Identify which cell holds the provided text, then report its (x, y) central coordinate. 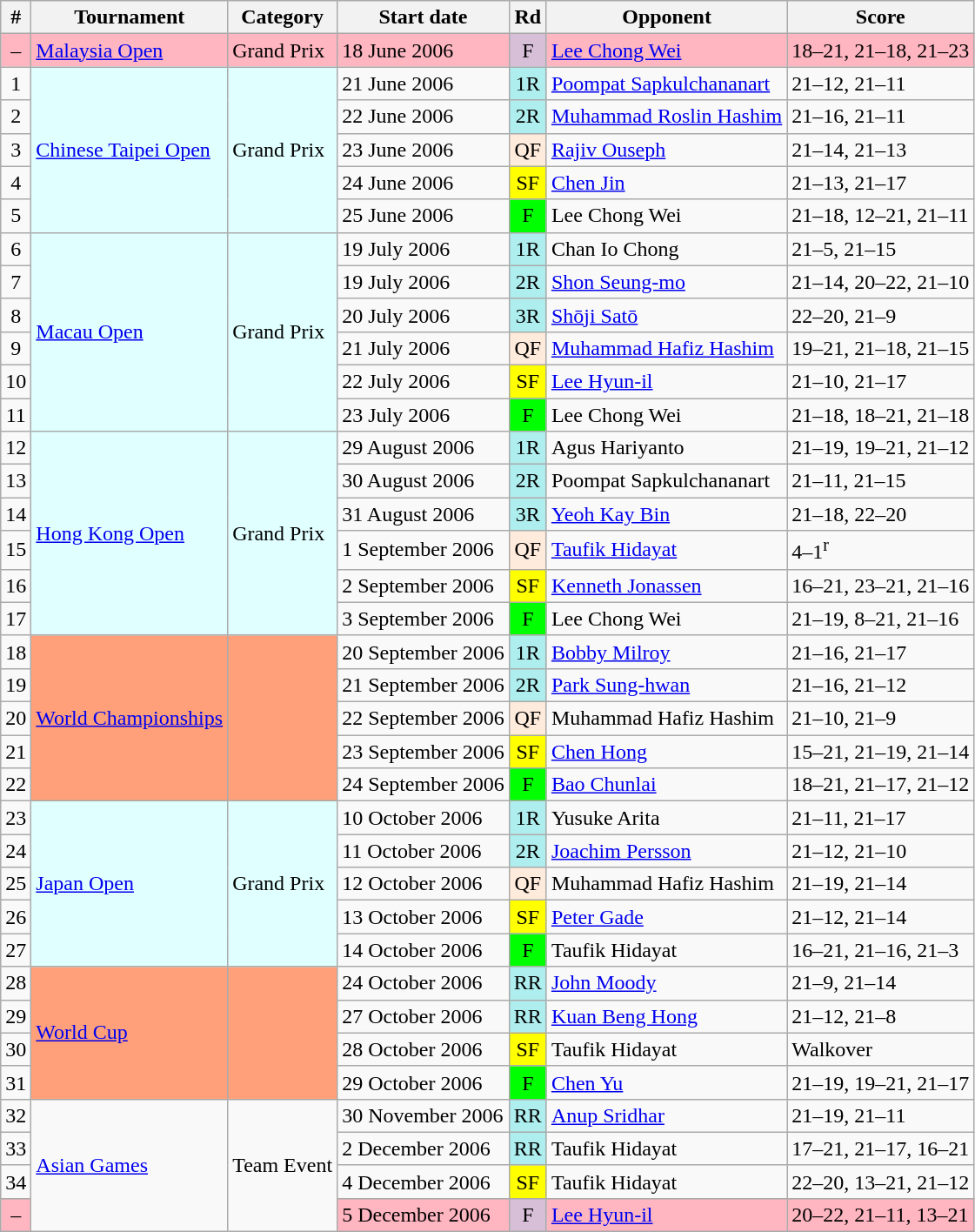
34 (16, 1182)
22 July 2006 (424, 381)
24 September 2006 (424, 785)
Yeoh Kay Bin (666, 514)
21–11, 21–15 (880, 481)
33 (16, 1148)
22 September 2006 (424, 719)
Peter Gade (666, 917)
21–18, 22–20 (880, 514)
18–21, 21–18, 21–23 (880, 50)
# (16, 17)
22 June 2006 (424, 117)
19 (16, 685)
Team Event (283, 1165)
18 (16, 652)
21 September 2006 (424, 685)
21–19, 21–11 (880, 1115)
Chan Io Chong (666, 249)
11 October 2006 (424, 851)
Chen Hong (666, 752)
4–1r (880, 550)
30 November 2006 (424, 1115)
29 August 2006 (424, 448)
3 September 2006 (424, 619)
21–14, 20–22, 21–10 (880, 282)
21–12, 21–8 (880, 1016)
Joachim Persson (666, 851)
Park Sung-hwan (666, 685)
2 (16, 117)
8 (16, 315)
20 July 2006 (424, 315)
23 (16, 818)
21–16, 21–11 (880, 117)
21 (16, 752)
Walkover (880, 1049)
29 October 2006 (424, 1082)
21–19, 21–14 (880, 884)
16–21, 23–21, 21–16 (880, 586)
Muhammad Roslin Hashim (666, 117)
24 June 2006 (424, 183)
18 June 2006 (424, 50)
16 (16, 586)
Hong Kong Open (130, 534)
28 October 2006 (424, 1049)
21–12, 21–10 (880, 851)
21–11, 21–17 (880, 818)
Rajiv Ouseph (666, 150)
29 (16, 1016)
Tournament (130, 17)
Category (283, 17)
24 October 2006 (424, 983)
Shōji Satō (666, 315)
Start date (424, 17)
16–21, 21–16, 21–3 (880, 950)
21–13, 21–17 (880, 183)
Malaysia Open (130, 50)
22–20, 13–21, 21–12 (880, 1182)
John Moody (666, 983)
25 June 2006 (424, 216)
6 (16, 249)
21–14, 21–13 (880, 150)
21–5, 21–15 (880, 249)
21–12, 21–14 (880, 917)
21 July 2006 (424, 348)
22 (16, 785)
Macau Open (130, 331)
Kenneth Jonassen (666, 586)
10 October 2006 (424, 818)
13 October 2006 (424, 917)
Chen Jin (666, 183)
15 (16, 550)
17–21, 21–17, 16–21 (880, 1148)
19–21, 21–18, 21–15 (880, 348)
12 (16, 448)
24 (16, 851)
14 October 2006 (424, 950)
Bobby Milroy (666, 652)
21–16, 21–17 (880, 652)
2 December 2006 (424, 1148)
3 (16, 150)
32 (16, 1115)
Chen Yu (666, 1082)
18–21, 21–17, 21–12 (880, 785)
12 October 2006 (424, 884)
5 (16, 216)
25 (16, 884)
9 (16, 348)
17 (16, 619)
1 September 2006 (424, 550)
30 August 2006 (424, 481)
Agus Hariyanto (666, 448)
23 June 2006 (424, 150)
Chinese Taipei Open (130, 150)
27 October 2006 (424, 1016)
21–16, 21–12 (880, 685)
26 (16, 917)
11 (16, 415)
10 (16, 381)
Anup Sridhar (666, 1115)
21–10, 21–9 (880, 719)
27 (16, 950)
28 (16, 983)
21–19, 19–21, 21–12 (880, 448)
2 September 2006 (424, 586)
31 (16, 1082)
13 (16, 481)
1 (16, 84)
23 July 2006 (424, 415)
Asian Games (130, 1165)
21–12, 21–11 (880, 84)
21–19, 19–21, 21–17 (880, 1082)
Bao Chunlai (666, 785)
20 September 2006 (424, 652)
Rd (527, 17)
7 (16, 282)
20 (16, 719)
5 December 2006 (424, 1215)
4 December 2006 (424, 1182)
22–20, 21–9 (880, 315)
21–10, 21–17 (880, 381)
Opponent (666, 17)
15–21, 21–19, 21–14 (880, 752)
14 (16, 514)
Kuan Beng Hong (666, 1016)
30 (16, 1049)
21–19, 8–21, 21–16 (880, 619)
World Cup (130, 1033)
World Championships (130, 718)
23 September 2006 (424, 752)
21 June 2006 (424, 84)
Score (880, 17)
31 August 2006 (424, 514)
20–22, 21–11, 13–21 (880, 1215)
4 (16, 183)
21–18, 12–21, 21–11 (880, 216)
Japan Open (130, 884)
21–18, 18–21, 21–18 (880, 415)
21–9, 21–14 (880, 983)
Shon Seung-mo (666, 282)
Yusuke Arita (666, 818)
